From the cell containing the given text, extract its center point as (X, Y) coordinate. 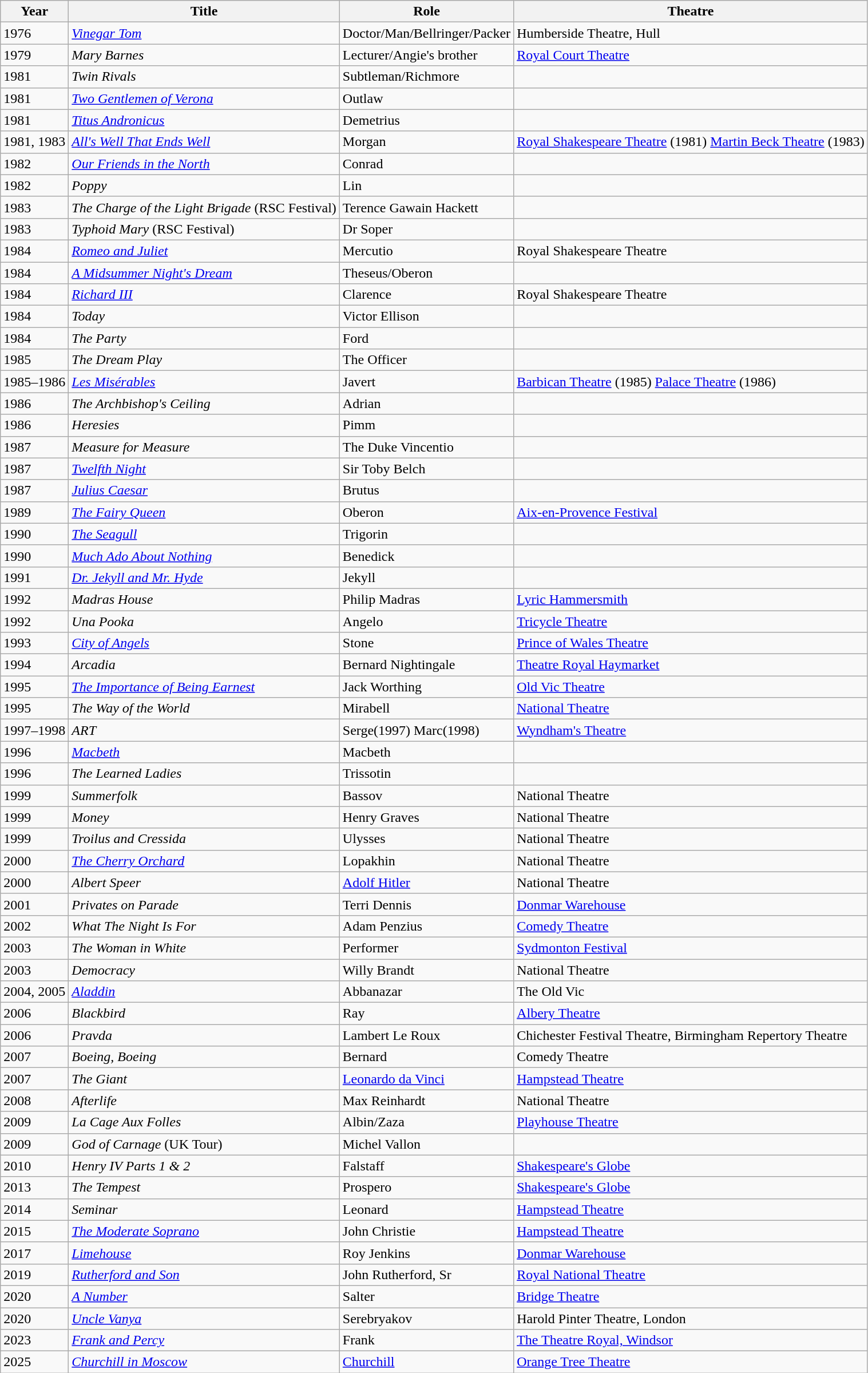
Lecturer/Angie's brother (426, 55)
The Theatre Royal, Windsor (691, 1340)
Mirabell (426, 709)
Twin Rivals (204, 77)
2010 (34, 1166)
Harold Pinter Theatre, London (691, 1318)
Richard III (204, 295)
2019 (34, 1275)
Mary Barnes (204, 55)
1994 (34, 665)
Arcadia (204, 665)
Mercutio (426, 251)
Two Gentlemen of Verona (204, 98)
Title (204, 11)
Troilus and Cressida (204, 839)
Our Friends in the North (204, 164)
2001 (34, 904)
2025 (34, 1362)
Jack Worthing (426, 687)
Lambert Le Roux (426, 1035)
Old Vic Theatre (691, 687)
Prince of Wales Theatre (691, 643)
Orange Tree Theatre (691, 1362)
Bassov (426, 796)
Albert Speer (204, 883)
Stone (426, 643)
Seminar (204, 1209)
Sydmonton Festival (691, 948)
Adrian (426, 403)
1991 (34, 577)
Churchill in Moscow (204, 1362)
The Old Vic (691, 992)
Javert (426, 382)
Twelfth Night (204, 469)
A Midsummer Night's Dream (204, 273)
Privates on Parade (204, 904)
Lopakhin (426, 861)
1985–1986 (34, 382)
Aix-en-Provence Festival (691, 512)
The Fairy Queen (204, 512)
God of Carnage (UK Tour) (204, 1144)
The Seagull (204, 534)
The Cherry Orchard (204, 861)
Albery Theatre (691, 1014)
Serebryakov (426, 1318)
Dr Soper (426, 229)
Serge(1997) Marc(1998) (426, 730)
Abbanazar (426, 992)
The Woman in White (204, 948)
2015 (34, 1231)
2014 (34, 1209)
Demetrius (426, 120)
Jekyll (426, 577)
City of Angels (204, 643)
Chichester Festival Theatre, Birmingham Repertory Theatre (691, 1035)
Today (204, 316)
Bernard (426, 1057)
Sir Toby Belch (426, 469)
Blackbird (204, 1014)
Subtleman/Richmore (426, 77)
1997–1998 (34, 730)
Falstaff (426, 1166)
Aladdin (204, 992)
Pimm (426, 425)
Lyric Hammersmith (691, 599)
Royal Shakespeare Theatre (1981) Martin Beck Theatre (1983) (691, 142)
Democracy (204, 970)
Victor Ellison (426, 316)
Oberon (426, 512)
Les Misérables (204, 382)
Royal National Theatre (691, 1275)
The Party (204, 338)
Henry Graves (426, 817)
1993 (34, 643)
Benedick (426, 556)
Money (204, 817)
2013 (34, 1188)
The Officer (426, 360)
What The Night Is For (204, 926)
Afterlife (204, 1101)
2023 (34, 1340)
Vinegar Tom (204, 33)
Wyndham's Theatre (691, 730)
Frank and Percy (204, 1340)
1981, 1983 (34, 142)
Titus Andronicus (204, 120)
Morgan (426, 142)
Frank (426, 1340)
Typhoid Mary (RSC Festival) (204, 229)
Limehouse (204, 1253)
Theseus/Oberon (426, 273)
Ford (426, 338)
John Rutherford, Sr (426, 1275)
Brutus (426, 490)
Pravda (204, 1035)
Measure for Measure (204, 447)
Ulysses (426, 839)
Tricycle Theatre (691, 621)
Royal Court Theatre (691, 55)
The Learned Ladies (204, 774)
Uncle Vanya (204, 1318)
Max Reinhardt (426, 1101)
Boeing, Boeing (204, 1057)
The Importance of Being Earnest (204, 687)
Clarence (426, 295)
La Cage Aux Folles (204, 1122)
1976 (34, 33)
The Charge of the Light Brigade (RSC Festival) (204, 207)
Poppy (204, 185)
Adam Penzius (426, 926)
Philip Madras (426, 599)
The Way of the World (204, 709)
John Christie (426, 1231)
Role (426, 11)
Lin (426, 185)
2017 (34, 1253)
2002 (34, 926)
Humberside Theatre, Hull (691, 33)
Terri Dennis (426, 904)
Doctor/Man/Bellringer/Packer (426, 33)
1985 (34, 360)
Bernard Nightingale (426, 665)
Churchill (426, 1362)
Roy Jenkins (426, 1253)
Madras House (204, 599)
Barbican Theatre (1985) Palace Theatre (1986) (691, 382)
Trigorin (426, 534)
Willy Brandt (426, 970)
2004, 2005 (34, 992)
A Number (204, 1296)
2008 (34, 1101)
1979 (34, 55)
The Archbishop's Ceiling (204, 403)
Prospero (426, 1188)
Conrad (426, 164)
Albin/Zaza (426, 1122)
Julius Caesar (204, 490)
Theatre Royal Haymarket (691, 665)
1989 (34, 512)
Trissotin (426, 774)
Una Pooka (204, 621)
Playhouse Theatre (691, 1122)
Much Ado About Nothing (204, 556)
The Duke Vincentio (426, 447)
Salter (426, 1296)
The Tempest (204, 1188)
All's Well That Ends Well (204, 142)
Theatre (691, 11)
Ray (426, 1014)
The Giant (204, 1079)
Bridge Theatre (691, 1296)
Leonard (426, 1209)
The Moderate Soprano (204, 1231)
Henry IV Parts 1 & 2 (204, 1166)
Leonardo da Vinci (426, 1079)
Outlaw (426, 98)
Summerfolk (204, 796)
ART (204, 730)
Romeo and Juliet (204, 251)
Angelo (426, 621)
Terence Gawain Hackett (426, 207)
Year (34, 11)
Michel Vallon (426, 1144)
Rutherford and Son (204, 1275)
The Dream Play (204, 360)
Adolf Hitler (426, 883)
Performer (426, 948)
Dr. Jekyll and Mr. Hyde (204, 577)
Heresies (204, 425)
